Return the (x, y) coordinate for the center point of the cell that contains the specified text.  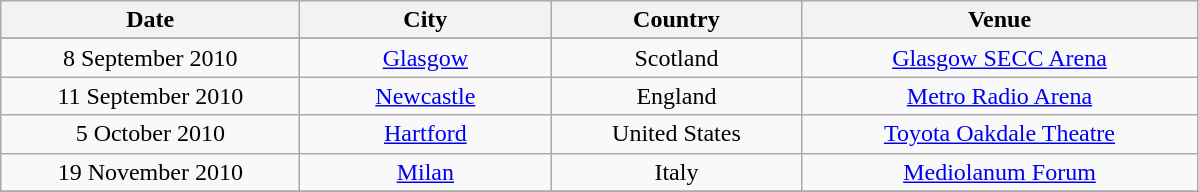
5 October 2010 (150, 134)
Hartford (426, 134)
11 September 2010 (150, 96)
Metro Radio Arena (1000, 96)
Toyota Oakdale Theatre (1000, 134)
Italy (676, 172)
Mediolanum Forum (1000, 172)
Date (150, 20)
Milan (426, 172)
Scotland (676, 58)
England (676, 96)
City (426, 20)
8 September 2010 (150, 58)
Newcastle (426, 96)
19 November 2010 (150, 172)
United States (676, 134)
Glasgow SECC Arena (1000, 58)
Country (676, 20)
Glasgow (426, 58)
Venue (1000, 20)
